Extract the (x, y) coordinate from the center of the cell holding the provided text.  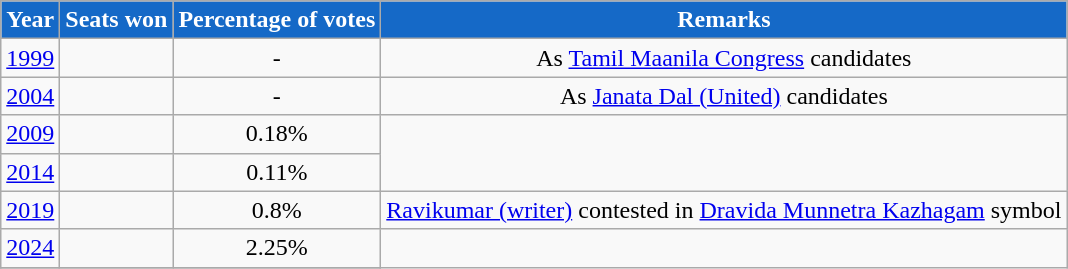
2.25% (277, 248)
0.8% (277, 210)
2009 (30, 134)
2004 (30, 96)
Remarks (724, 20)
1999 (30, 58)
0.11% (277, 172)
As Tamil Maanila Congress candidates (724, 58)
Year (30, 20)
2019 (30, 210)
2014 (30, 172)
As Janata Dal (United) candidates (724, 96)
0.18% (277, 134)
Seats won (116, 20)
Ravikumar (writer) contested in Dravida Munnetra Kazhagam symbol (724, 210)
Percentage of votes (277, 20)
2024 (30, 248)
